From the cell containing the given text, extract its center point as [X, Y] coordinate. 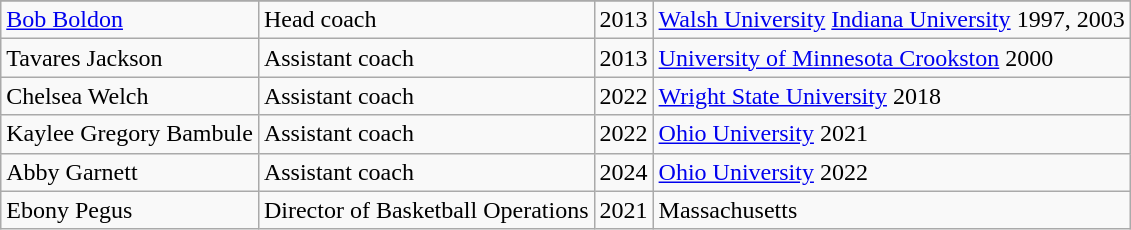
Chelsea Welch [130, 96]
Walsh University Indiana University 1997, 2003 [892, 20]
Bob Boldon [130, 20]
Tavares Jackson [130, 58]
Massachusetts [892, 210]
2024 [624, 172]
2021 [624, 210]
Ohio University 2022 [892, 172]
Head coach [426, 20]
University of Minnesota Crookston 2000 [892, 58]
Wright State University 2018 [892, 96]
Ohio University 2021 [892, 134]
Ebony Pegus [130, 210]
Director of Basketball Operations [426, 210]
Abby Garnett [130, 172]
Kaylee Gregory Bambule [130, 134]
